Identify which cell holds the provided text, then report its [X, Y] central coordinate. 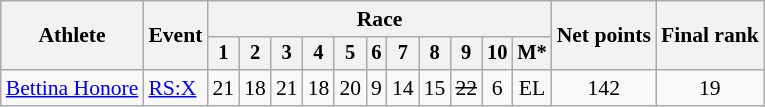
22 [466, 88]
Net points [604, 36]
14 [403, 88]
8 [435, 54]
19 [710, 88]
Athlete [72, 36]
2 [255, 54]
EL [532, 88]
10 [497, 54]
5 [350, 54]
15 [435, 88]
20 [350, 88]
1 [223, 54]
Event [175, 36]
3 [287, 54]
Race [379, 19]
M* [532, 54]
7 [403, 54]
Final rank [710, 36]
RS:X [175, 88]
Bettina Honore [72, 88]
142 [604, 88]
4 [319, 54]
